Find where the given text appears and provide that cell's center as (x, y) coordinate. 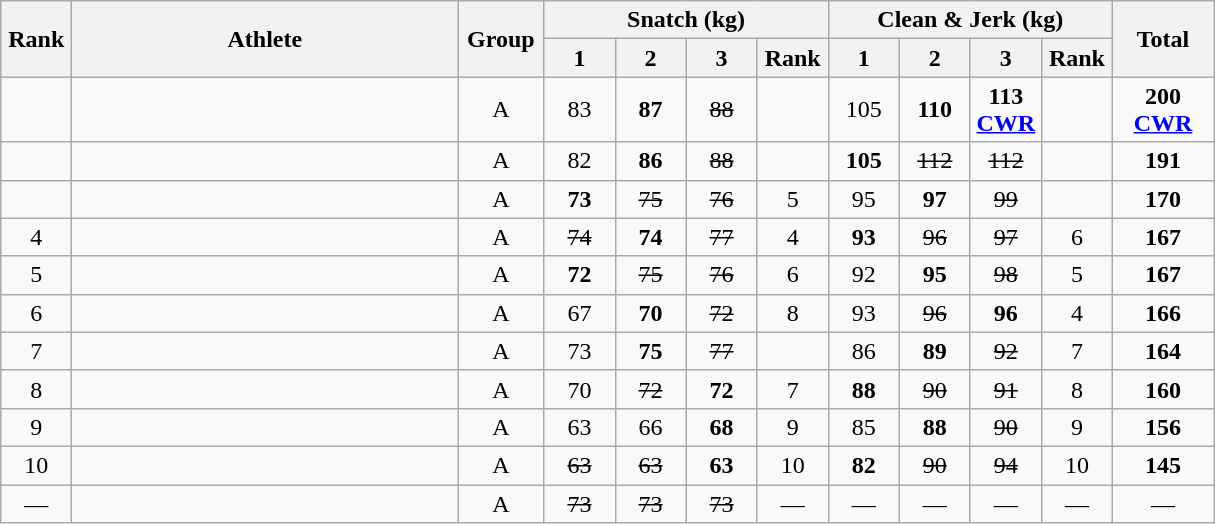
164 (1162, 351)
145 (1162, 465)
89 (934, 351)
66 (650, 427)
Snatch (kg) (686, 20)
160 (1162, 389)
170 (1162, 199)
Total (1162, 39)
156 (1162, 427)
Clean & Jerk (kg) (970, 20)
113 CWR (1006, 110)
110 (934, 110)
85 (864, 427)
83 (580, 110)
68 (722, 427)
98 (1006, 275)
Athlete (265, 39)
Group (501, 39)
91 (1006, 389)
99 (1006, 199)
200 CWR (1162, 110)
87 (650, 110)
94 (1006, 465)
67 (580, 313)
166 (1162, 313)
191 (1162, 161)
